Provide the [x, y] coordinate of the cell's center where the given text is located.  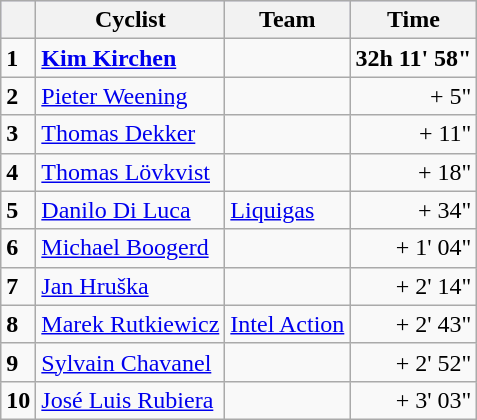
Team [288, 20]
1 [18, 58]
Marek Rutkiewicz [130, 324]
9 [18, 362]
+ 3' 03" [414, 400]
Liquigas [288, 210]
José Luis Rubiera [130, 400]
+ 2' 52" [414, 362]
+ 1' 04" [414, 248]
7 [18, 286]
+ 18" [414, 172]
+ 2' 43" [414, 324]
10 [18, 400]
+ 34" [414, 210]
+ 2' 14" [414, 286]
3 [18, 134]
Kim Kirchen [130, 58]
Danilo Di Luca [130, 210]
Thomas Dekker [130, 134]
2 [18, 96]
+ 5" [414, 96]
Thomas Lövkvist [130, 172]
4 [18, 172]
32h 11' 58" [414, 58]
Time [414, 20]
Sylvain Chavanel [130, 362]
8 [18, 324]
Jan Hruška [130, 286]
Intel Action [288, 324]
+ 11" [414, 134]
6 [18, 248]
Pieter Weening [130, 96]
5 [18, 210]
Michael Boogerd [130, 248]
Cyclist [130, 20]
